Determine the (x, y) coordinate at the center of the cell enclosing the given text.  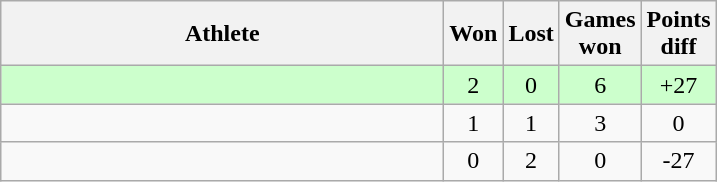
Won (474, 34)
Lost (531, 34)
Pointsdiff (678, 34)
Gameswon (600, 34)
+27 (678, 85)
6 (600, 85)
-27 (678, 161)
Athlete (222, 34)
3 (600, 123)
